For the text-containing cell, return its midpoint in [x, y] coordinate format. 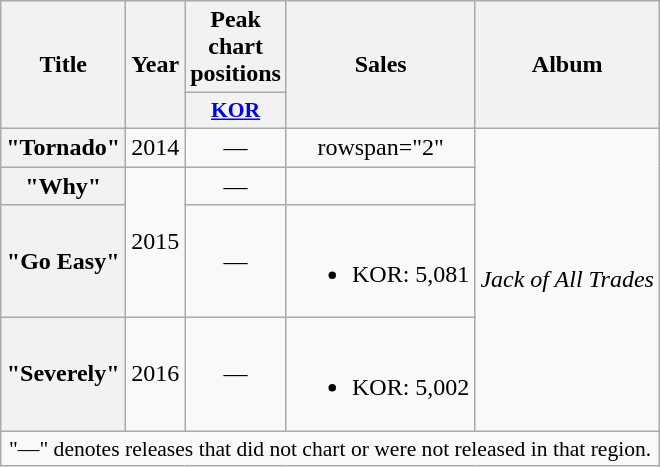
"Why" [64, 185]
Year [156, 65]
KOR [236, 111]
Peak chart positions [236, 47]
Album [568, 65]
2015 [156, 242]
Jack of All Trades [568, 279]
KOR: 5,081 [380, 262]
"Tornado" [64, 147]
"Severely" [64, 374]
2014 [156, 147]
KOR: 5,002 [380, 374]
Sales [380, 65]
2016 [156, 374]
"—" denotes releases that did not chart or were not released in that region. [330, 449]
Title [64, 65]
"Go Easy" [64, 262]
rowspan="2" [380, 147]
